Provide the [x, y] coordinate of the cell's center where the given text is located.  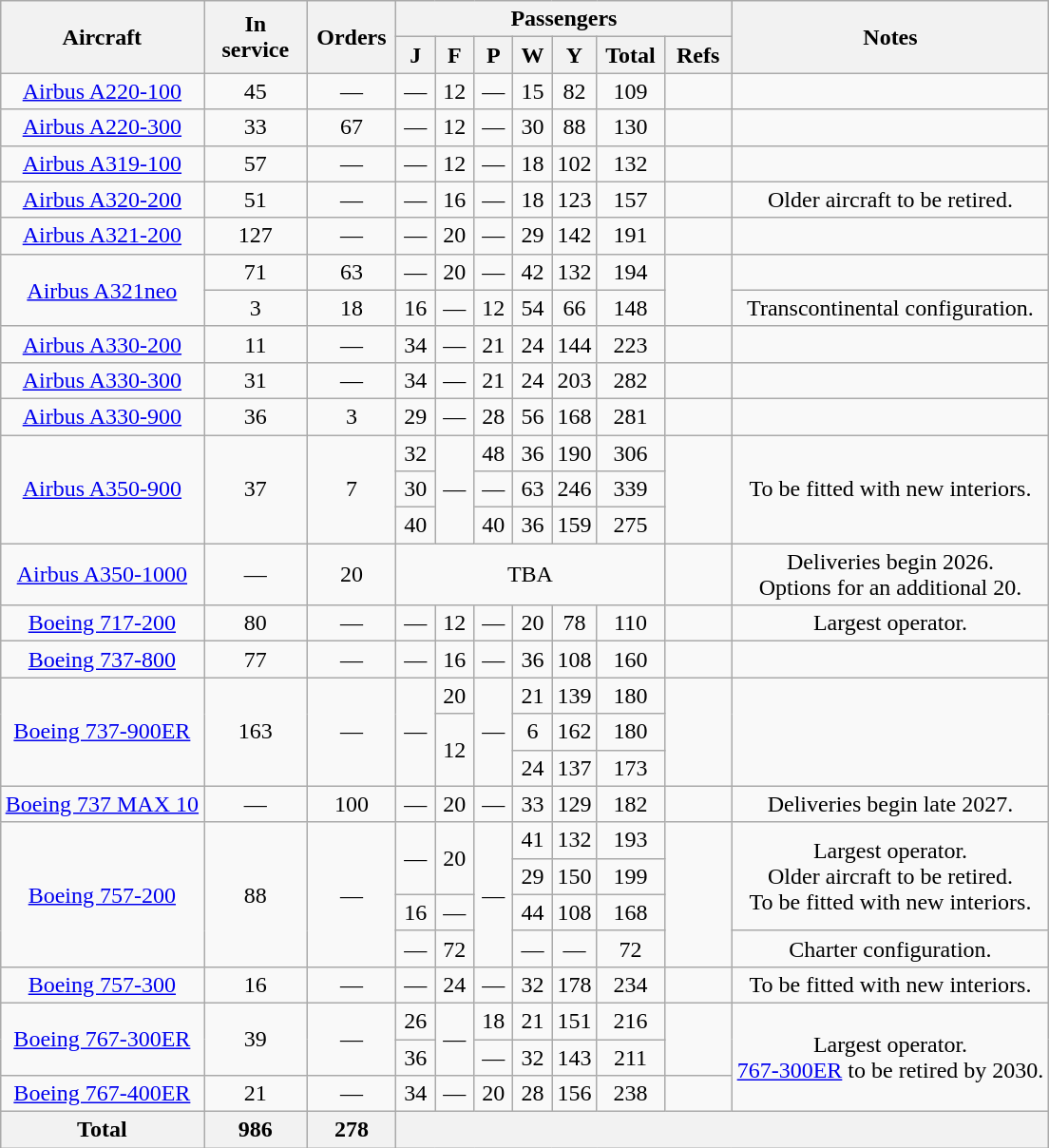
Boeing 737 MAX 10 [102, 804]
Airbus A350-900 [102, 489]
44 [532, 912]
P [494, 55]
130 [631, 127]
199 [631, 876]
159 [574, 526]
F [454, 55]
234 [631, 985]
246 [574, 489]
Refs [697, 55]
Y [574, 55]
203 [574, 380]
78 [574, 623]
Largest operator.767-300ER to be retired by 2030. [890, 1057]
J [416, 55]
216 [631, 1021]
56 [532, 416]
178 [574, 985]
66 [574, 308]
148 [631, 308]
Airbus A220-100 [102, 91]
Boeing 737-900ER [102, 732]
Airbus A320-200 [102, 200]
162 [574, 732]
182 [631, 804]
142 [574, 236]
Charter configuration. [890, 948]
Largest operator. [890, 623]
139 [574, 696]
156 [574, 1094]
Airbus A350-1000 [102, 574]
31 [257, 380]
Older aircraft to be retired. [890, 200]
45 [257, 91]
127 [257, 236]
71 [257, 272]
Transcontinental configuration. [890, 308]
193 [631, 840]
15 [532, 91]
100 [352, 804]
Airbus A321neo [102, 290]
110 [631, 623]
102 [574, 163]
109 [631, 91]
26 [416, 1021]
54 [532, 308]
Boeing 757-200 [102, 894]
Boeing 767-300ER [102, 1039]
37 [257, 489]
77 [257, 660]
41 [532, 840]
223 [631, 344]
Airbus A330-900 [102, 416]
82 [574, 91]
48 [494, 453]
51 [257, 200]
157 [631, 200]
39 [257, 1039]
Inservice [257, 37]
123 [574, 200]
191 [631, 236]
Aircraft [102, 37]
42 [532, 272]
238 [631, 1094]
275 [631, 526]
Largest operator.Older aircraft to be retired.To be fitted with new interiors. [890, 876]
TBA [530, 574]
137 [574, 768]
Passengers [564, 19]
129 [574, 804]
Boeing 767-400ER [102, 1094]
Orders [352, 37]
Notes [890, 37]
986 [257, 1130]
211 [631, 1058]
Boeing 737-800 [102, 660]
150 [574, 876]
W [532, 55]
57 [257, 163]
80 [257, 623]
Airbus A330-300 [102, 380]
143 [574, 1058]
6 [532, 732]
Boeing 717-200 [102, 623]
Airbus A319-100 [102, 163]
306 [631, 453]
Deliveries begin 2026.Options for an additional 20. [890, 574]
278 [352, 1130]
Boeing 757-300 [102, 985]
67 [352, 127]
281 [631, 416]
190 [574, 453]
Airbus A330-200 [102, 344]
160 [631, 660]
11 [257, 344]
Airbus A220-300 [102, 127]
144 [574, 344]
7 [352, 489]
194 [631, 272]
282 [631, 380]
Airbus A321-200 [102, 236]
163 [257, 732]
339 [631, 489]
151 [574, 1021]
173 [631, 768]
Deliveries begin late 2027. [890, 804]
